Find where the given text appears and provide that cell's center as (x, y) coordinate. 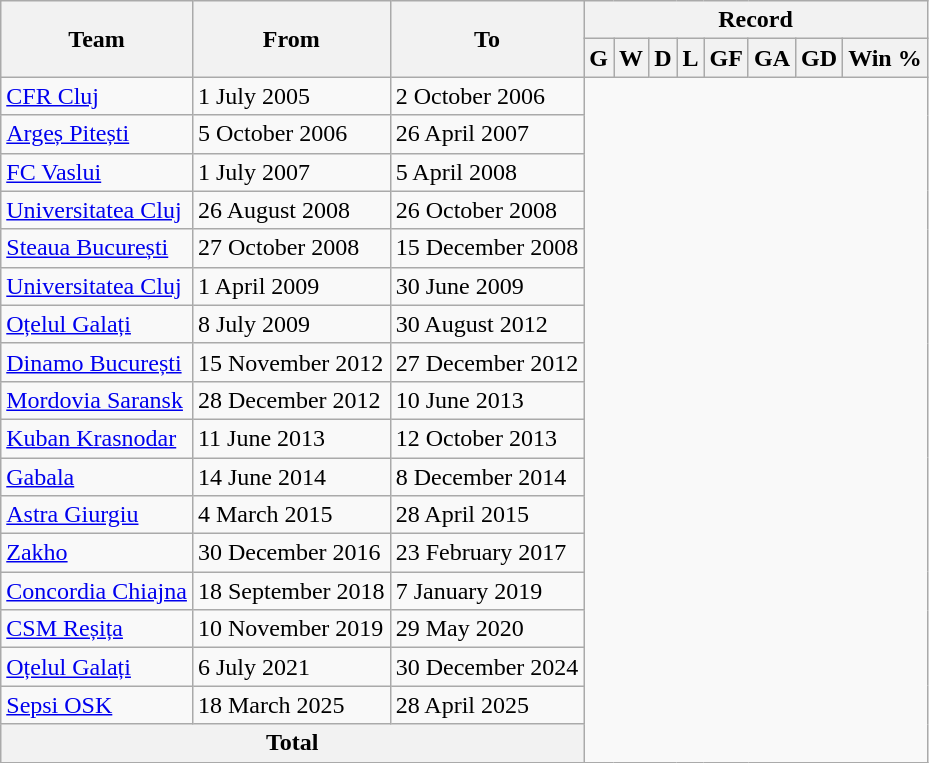
Win % (886, 58)
8 July 2009 (291, 324)
8 December 2014 (487, 477)
GA (772, 58)
27 December 2012 (487, 362)
12 October 2013 (487, 438)
15 November 2012 (291, 362)
D (663, 58)
L (690, 58)
18 March 2025 (291, 705)
CFR Cluj (97, 96)
10 November 2019 (291, 629)
Argeș Pitești (97, 134)
Sepsi OSK (97, 705)
5 April 2008 (487, 172)
23 February 2017 (487, 553)
1 July 2007 (291, 172)
10 June 2013 (487, 400)
1 April 2009 (291, 286)
GD (820, 58)
CSM Reșița (97, 629)
GF (726, 58)
Dinamo București (97, 362)
29 May 2020 (487, 629)
From (291, 39)
30 August 2012 (487, 324)
Zakho (97, 553)
G (599, 58)
28 December 2012 (291, 400)
26 October 2008 (487, 210)
7 January 2019 (487, 591)
Gabala (97, 477)
11 June 2013 (291, 438)
27 October 2008 (291, 248)
4 March 2015 (291, 515)
2 October 2006 (487, 96)
Mordovia Saransk (97, 400)
Record (756, 20)
FC Vaslui (97, 172)
30 December 2016 (291, 553)
28 April 2025 (487, 705)
Astra Giurgiu (97, 515)
1 July 2005 (291, 96)
5 October 2006 (291, 134)
15 December 2008 (487, 248)
6 July 2021 (291, 667)
14 June 2014 (291, 477)
26 April 2007 (487, 134)
26 August 2008 (291, 210)
To (487, 39)
18 September 2018 (291, 591)
Total (292, 743)
30 June 2009 (487, 286)
Concordia Chiajna (97, 591)
Steaua București (97, 248)
W (632, 58)
Team (97, 39)
Kuban Krasnodar (97, 438)
30 December 2024 (487, 667)
28 April 2015 (487, 515)
